Extract the [x, y] coordinate from the center of the cell holding the provided text.  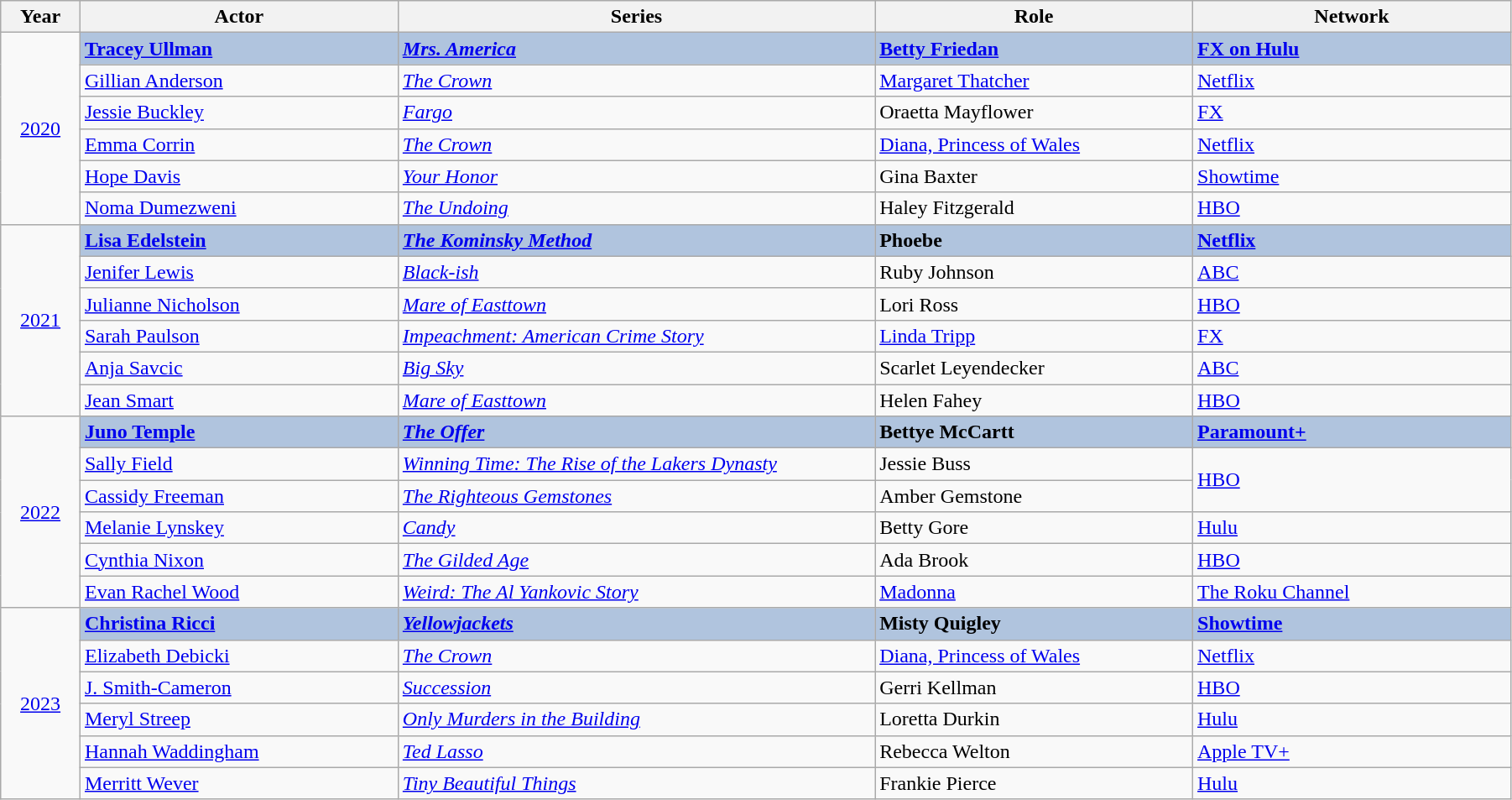
Ted Lasso [636, 751]
Tiny Beautiful Things [636, 783]
The Roku Channel [1353, 592]
Apple TV+ [1353, 751]
The Gilded Age [636, 560]
Only Murders in the Building [636, 719]
Jenifer Lewis [238, 272]
Winning Time: The Rise of the Lakers Dynasty [636, 464]
Melanie Lynskey [238, 528]
Betty Friedan [1034, 49]
Julianne Nicholson [238, 304]
Jean Smart [238, 400]
Frankie Pierce [1034, 783]
Bettye McCartt [1034, 432]
Hope Davis [238, 176]
Anja Savcic [238, 368]
2022 [40, 512]
Hannah Waddingham [238, 751]
Network [1353, 17]
The Offer [636, 432]
Margaret Thatcher [1034, 81]
Jessie Buckley [238, 112]
Madonna [1034, 592]
Sarah Paulson [238, 336]
Cynthia Nixon [238, 560]
Sally Field [238, 464]
Gina Baxter [1034, 176]
Helen Fahey [1034, 400]
J. Smith-Cameron [238, 688]
Loretta Durkin [1034, 719]
Oraetta Mayflower [1034, 112]
Weird: The Al Yankovic Story [636, 592]
Yellowjackets [636, 624]
Gillian Anderson [238, 81]
The Kominsky Method [636, 240]
Tracey Ullman [238, 49]
Year [40, 17]
Jessie Buss [1034, 464]
Juno Temple [238, 432]
FX on Hulu [1353, 49]
Meryl Streep [238, 719]
Lori Ross [1034, 304]
Your Honor [636, 176]
Actor [238, 17]
Evan Rachel Wood [238, 592]
Mrs. America [636, 49]
Phoebe [1034, 240]
Linda Tripp [1034, 336]
Amber Gemstone [1034, 496]
Elizabeth Debicki [238, 656]
Fargo [636, 112]
Lisa Edelstein [238, 240]
Haley Fitzgerald [1034, 208]
The Righteous Gemstones [636, 496]
Betty Gore [1034, 528]
Big Sky [636, 368]
Series [636, 17]
Ruby Johnson [1034, 272]
Succession [636, 688]
Ada Brook [1034, 560]
Impeachment: American Crime Story [636, 336]
Emma Corrin [238, 144]
Role [1034, 17]
Paramount+ [1353, 432]
2020 [40, 128]
Misty Quigley [1034, 624]
Black-ish [636, 272]
Gerri Kellman [1034, 688]
Cassidy Freeman [238, 496]
2021 [40, 320]
Rebecca Welton [1034, 751]
2023 [40, 703]
Scarlet Leyendecker [1034, 368]
Christina Ricci [238, 624]
Merritt Wever [238, 783]
Candy [636, 528]
The Undoing [636, 208]
Noma Dumezweni [238, 208]
